Find where the given text appears and provide that cell's center as (X, Y) coordinate. 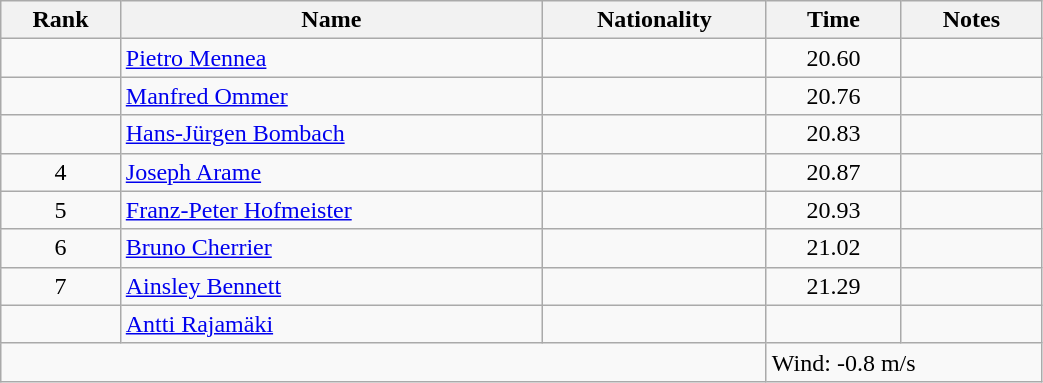
Manfred Ommer (331, 96)
20.93 (833, 210)
4 (61, 172)
Joseph Arame (331, 172)
20.76 (833, 96)
5 (61, 210)
Franz-Peter Hofmeister (331, 210)
Name (331, 20)
20.60 (833, 58)
20.87 (833, 172)
Notes (972, 20)
Time (833, 20)
Rank (61, 20)
21.29 (833, 286)
20.83 (833, 134)
Bruno Cherrier (331, 248)
6 (61, 248)
Pietro Mennea (331, 58)
21.02 (833, 248)
Nationality (654, 20)
7 (61, 286)
Hans-Jürgen Bombach (331, 134)
Wind: -0.8 m/s (904, 362)
Antti Rajamäki (331, 324)
Ainsley Bennett (331, 286)
